Provide the [X, Y] coordinate of the cell's center where the given text is located.  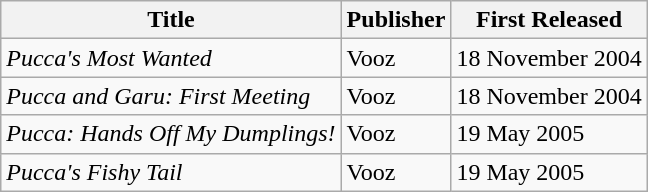
Title [171, 20]
Pucca's Fishy Tail [171, 172]
Pucca: Hands Off My Dumplings! [171, 134]
Publisher [396, 20]
First Released [549, 20]
Pucca's Most Wanted [171, 58]
Pucca and Garu: First Meeting [171, 96]
